Search for the cell housing the specified text and yield its [x, y] center coordinate. 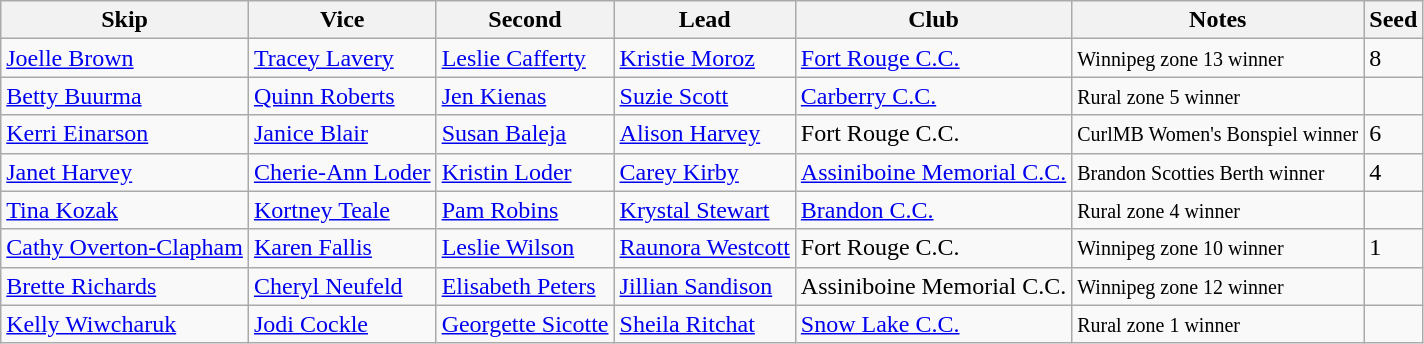
Rural zone 1 winner [1218, 324]
Leslie Wilson [525, 248]
Jodi Cockle [342, 324]
Alison Harvey [704, 134]
Jen Kienas [525, 96]
Raunora Westcott [704, 248]
Vice [342, 20]
Pam Robins [525, 210]
Tina Kozak [125, 210]
Cherie-Ann Loder [342, 172]
Lead [704, 20]
Notes [1218, 20]
Club [933, 20]
Carberry C.C. [933, 96]
Cheryl Neufeld [342, 286]
CurlMB Women's Bonspiel winner [1218, 134]
Winnipeg zone 10 winner [1218, 248]
Second [525, 20]
Brandon C.C. [933, 210]
Janice Blair [342, 134]
Rural zone 5 winner [1218, 96]
Kelly Wiwcharuk [125, 324]
4 [1394, 172]
Winnipeg zone 12 winner [1218, 286]
Janet Harvey [125, 172]
Snow Lake C.C. [933, 324]
Skip [125, 20]
Betty Buurma [125, 96]
Krystal Stewart [704, 210]
Karen Fallis [342, 248]
Kerri Einarson [125, 134]
Kristin Loder [525, 172]
Rural zone 4 winner [1218, 210]
Joelle Brown [125, 58]
Seed [1394, 20]
Carey Kirby [704, 172]
8 [1394, 58]
Quinn Roberts [342, 96]
Kristie Moroz [704, 58]
Jillian Sandison [704, 286]
Tracey Lavery [342, 58]
Susan Baleja [525, 134]
Kortney Teale [342, 210]
Georgette Sicotte [525, 324]
6 [1394, 134]
Cathy Overton-Clapham [125, 248]
1 [1394, 248]
Brandon Scotties Berth winner [1218, 172]
Suzie Scott [704, 96]
Brette Richards [125, 286]
Winnipeg zone 13 winner [1218, 58]
Leslie Cafferty [525, 58]
Sheila Ritchat [704, 324]
Elisabeth Peters [525, 286]
